Determine the (x, y) coordinate at the center of the cell enclosing the given text.  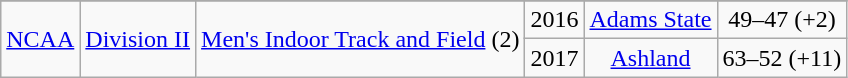
NCAA (40, 39)
2016 (554, 20)
Division II (138, 39)
2017 (554, 58)
63–52 (+11) (782, 58)
Adams State (650, 20)
Men's Indoor Track and Field (2) (360, 39)
49–47 (+2) (782, 20)
Ashland (650, 58)
